Find where the given text appears and provide that cell's center as [X, Y] coordinate. 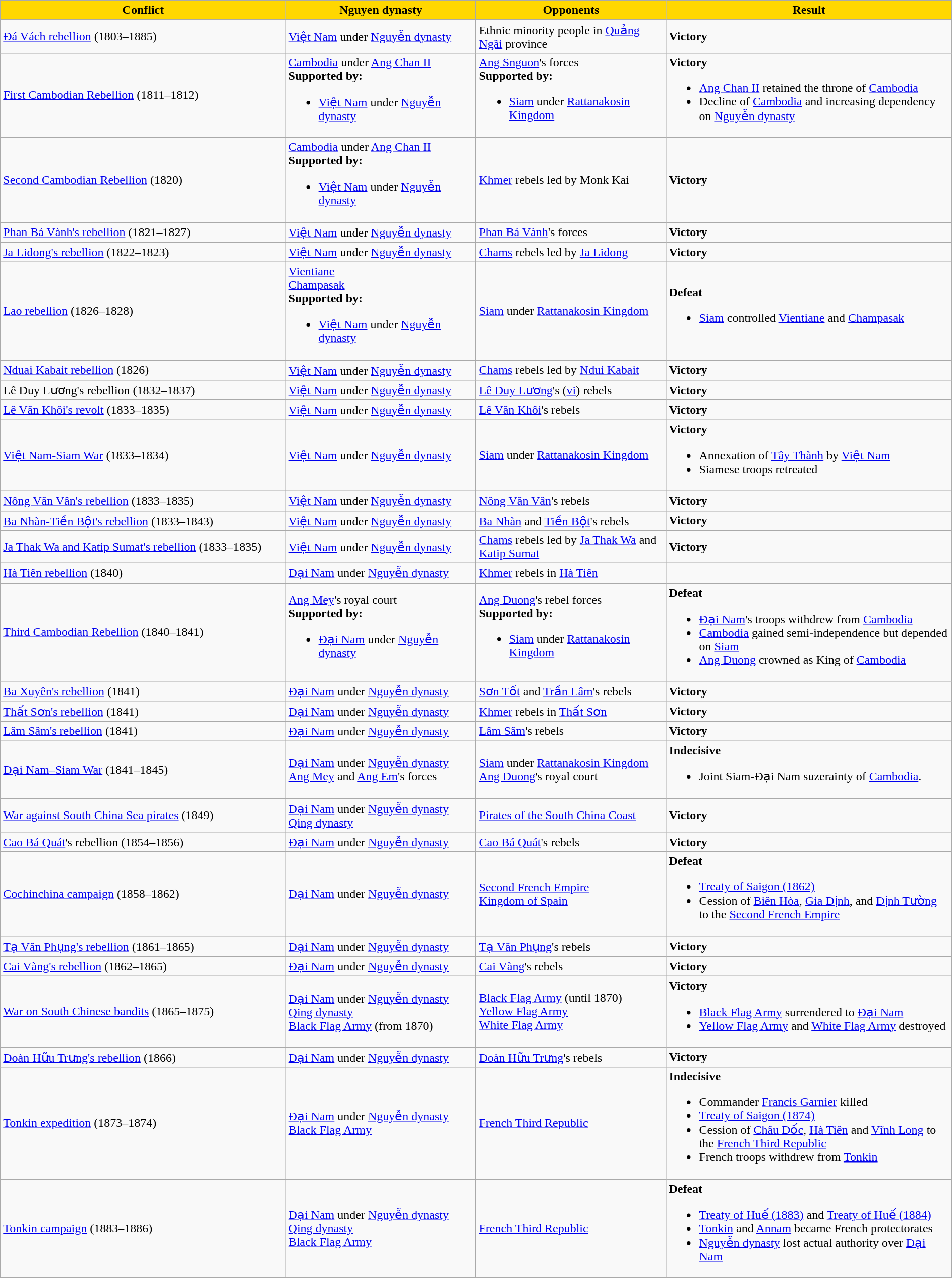
Nông Văn Vân's rebellion (1833–1835) [143, 501]
Result [809, 10]
Second Cambodian Rebellion (1820) [143, 180]
DefeatTreaty of Huế (1883) and Treaty of Huế (1884)Tonkin and Annam became French protectoratesNguyễn dynasty lost actual authority over Đại Nam [809, 1228]
DefeatTreaty of Saigon (1862)Cession of Biên Hòa, Gia Định, and Định Tường to the Second French Empire [809, 894]
Cao Bá Quát's rebellion (1854–1856) [143, 842]
Tonkin expedition (1873–1874) [143, 1123]
Chams rebels led by Ja Thak Wa and Katip Sumat [571, 547]
Khmer rebels in Thất Sơn [571, 711]
Thất Sơn's rebellion (1841) [143, 711]
Ethnic minority people in Quảng Ngãi province [571, 36]
Đại Nam under Nguyễn dynasty Qing dynasty [381, 816]
Cao Bá Quát's rebels [571, 842]
Cai Vàng's rebels [571, 966]
Cai Vàng's rebellion (1862–1865) [143, 966]
Third Cambodian Rebellion (1840–1841) [143, 632]
VictoryAng Chan II retained the throne of CambodiaDecline of Cambodia and increasing dependency on Nguyễn dynasty [809, 95]
Black Flag Army (until 1870) Yellow Flag Army White Flag Army [571, 1012]
Lâm Sâm's rebels [571, 731]
Đá Vách rebellion (1803–1885) [143, 36]
Đoàn Hữu Trưng's rebellion (1866) [143, 1057]
Chams rebels led by Ndui Kabait [571, 370]
DefeatĐại Nam's troops withdrew from CambodiaCambodia gained semi-independence but depended on SiamAng Duong crowned as King of Cambodia [809, 632]
Opponents [571, 10]
Lâm Sâm's rebellion (1841) [143, 731]
Vientiane Champasak Supported by: Việt Nam under Nguyễn dynasty [381, 311]
First Cambodian Rebellion (1811–1812) [143, 95]
DefeatSiam controlled Vientiane and Champasak [809, 311]
Ang Snguon's forces Supported by: Siam under Rattanakosin Kingdom [571, 95]
Lê Văn Khôi's revolt (1833–1835) [143, 410]
Ja Thak Wa and Katip Sumat's rebellion (1833–1835) [143, 547]
Cambodia under Ang Chan II Supported by: Việt Nam under Nguyễn dynasty [381, 180]
IndecisiveJoint Siam-Đại Nam suzerainty of Cambodia. [809, 769]
Tạ Văn Phụng's rebellion (1861–1865) [143, 947]
Tạ Văn Phụng's rebels [571, 947]
Cambodia under Ang Chan II Supported by:Việt Nam under Nguyễn dynasty [381, 95]
Siam under Rattanakosin Kingdom Ang Duong's royal court [571, 769]
Lê Duy Lương's rebellion (1832–1837) [143, 390]
VictoryAnnexation of Tây Thành by Việt NamSiamese troops retreated [809, 455]
Lê Duy Lương's (vi) rebels [571, 390]
Ba Nhàn and Tiền Bột's rebels [571, 521]
Nduai Kabait rebellion (1826) [143, 370]
Pirates of the South China Coast [571, 816]
Lao rebellion (1826–1828) [143, 311]
Đại Nam under Nguyễn dynasty Qing dynasty Black Flag Army [381, 1228]
Khmer rebels led by Monk Kai [571, 180]
Cochinchina campaign (1858–1862) [143, 894]
Conflict [143, 10]
Nông Văn Vân's rebels [571, 501]
War on South Chinese bandits (1865–1875) [143, 1012]
VictoryBlack Flag Army surrendered to Đại NamYellow Flag Army and White Flag Army destroyed [809, 1012]
Đại Nam–Siam War (1841–1845) [143, 769]
Second French Empire Kingdom of Spain [571, 894]
Hà Tiên rebellion (1840) [143, 573]
Ba Xuyên's rebellion (1841) [143, 691]
Chams rebels led by Ja Lidong [571, 252]
Khmer rebels in Hà Tiên [571, 573]
Phan Bá Vành's forces [571, 232]
Lê Văn Khôi's rebels [571, 410]
Phan Bá Vành's rebellion (1821–1827) [143, 232]
Đại Nam under Nguyễn dynasty Black Flag Army [381, 1123]
Ja Lidong's rebellion (1822–1823) [143, 252]
War against South China Sea pirates (1849) [143, 816]
Việt Nam-Siam War (1833–1834) [143, 455]
Nguyen dynasty [381, 10]
Tonkin campaign (1883–1886) [143, 1228]
Sơn Tốt and Trần Lâm's rebels [571, 691]
Ang Mey's royal court Supported by: Đại Nam under Nguyễn dynasty [381, 632]
Đoàn Hữu Trưng's rebels [571, 1057]
Ang Duong's rebel forces Supported by: Siam under Rattanakosin Kingdom [571, 632]
Đại Nam under Nguyễn dynasty Ang Mey and Ang Em's forces [381, 769]
Ba Nhàn-Tiền Bột's rebellion (1833–1843) [143, 521]
Đại Nam under Nguyễn dynasty Qing dynasty Black Flag Army (from 1870) [381, 1012]
